Return the [X, Y] coordinate for the center point of the cell that contains the specified text.  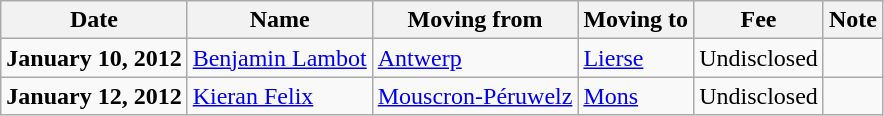
January 12, 2012 [94, 96]
January 10, 2012 [94, 58]
Moving from [475, 20]
Kieran Felix [280, 96]
Name [280, 20]
Moving to [636, 20]
Date [94, 20]
Mons [636, 96]
Fee [759, 20]
Note [852, 20]
Antwerp [475, 58]
Lierse [636, 58]
Benjamin Lambot [280, 58]
Mouscron-Péruwelz [475, 96]
